Find where the given text appears and provide that cell's center as (X, Y) coordinate. 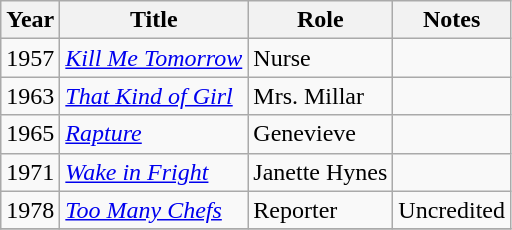
1965 (30, 134)
Too Many Chefs (154, 210)
Genevieve (320, 134)
Kill Me Tomorrow (154, 58)
1971 (30, 172)
1978 (30, 210)
Reporter (320, 210)
Mrs. Millar (320, 96)
Uncredited (452, 210)
Wake in Fright (154, 172)
Year (30, 20)
Rapture (154, 134)
Title (154, 20)
Notes (452, 20)
That Kind of Girl (154, 96)
Janette Hynes (320, 172)
1957 (30, 58)
Nurse (320, 58)
Role (320, 20)
1963 (30, 96)
